For the text-containing cell, return its midpoint in [X, Y] coordinate format. 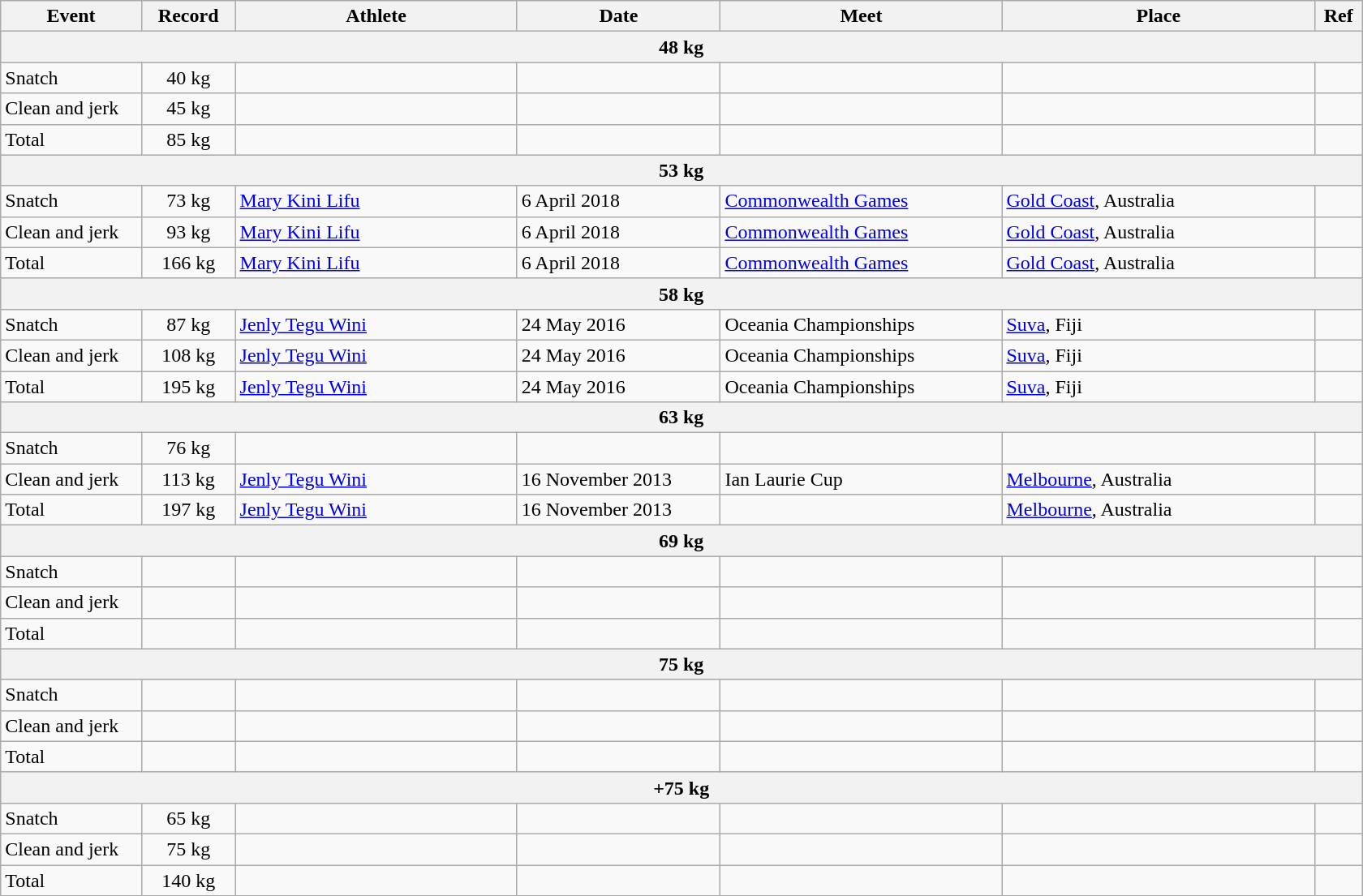
Ref [1339, 16]
63 kg [681, 418]
58 kg [681, 294]
140 kg [188, 880]
53 kg [681, 170]
93 kg [188, 232]
197 kg [188, 510]
+75 kg [681, 787]
Athlete [376, 16]
195 kg [188, 387]
Meet [862, 16]
76 kg [188, 448]
108 kg [188, 355]
113 kg [188, 479]
85 kg [188, 139]
166 kg [188, 263]
Event [71, 16]
65 kg [188, 818]
Ian Laurie Cup [862, 479]
48 kg [681, 47]
73 kg [188, 201]
45 kg [188, 109]
40 kg [188, 78]
87 kg [188, 324]
69 kg [681, 541]
Record [188, 16]
Date [618, 16]
Place [1159, 16]
